Extract the [x, y] coordinate from the center of the cell holding the provided text.  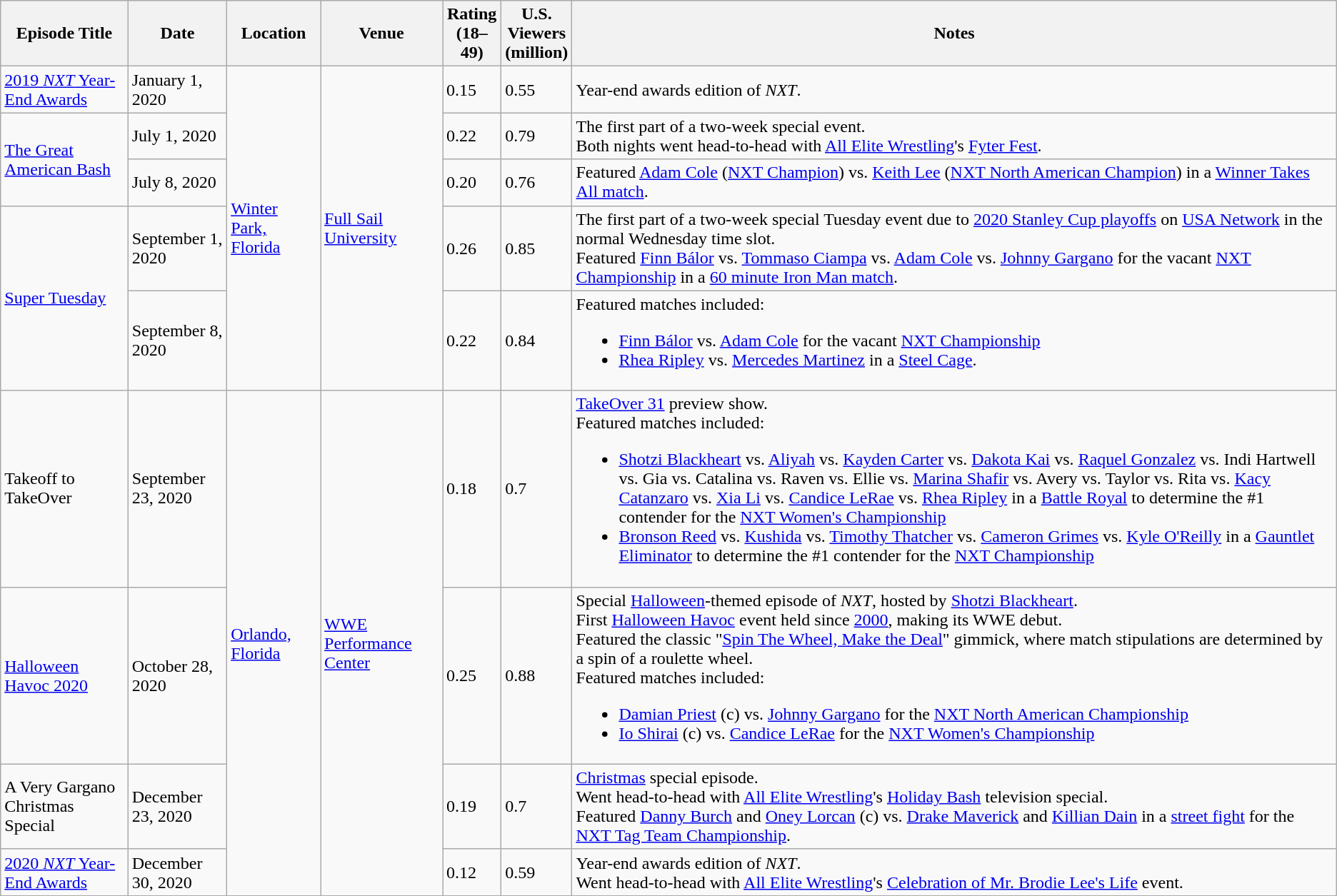
Featured Adam Cole (NXT Champion) vs. Keith Lee (NXT North American Champion) in a Winner Takes All match. [954, 183]
Full Sail University [381, 228]
0.84 [537, 341]
0.19 [472, 807]
0.88 [537, 675]
0.26 [472, 248]
Notes [954, 34]
October 28, 2020 [177, 675]
Featured matches included:Finn Bálor vs. Adam Cole for the vacant NXT ChampionshipRhea Ripley vs. Mercedes Martinez in a Steel Cage. [954, 341]
Takeoff to TakeOver [64, 488]
Super Tuesday [64, 298]
Halloween Havoc 2020 [64, 675]
September 8, 2020 [177, 341]
Winter Park, Florida [274, 228]
U.S.Viewers(million) [537, 34]
December 23, 2020 [177, 807]
Location [274, 34]
July 8, 2020 [177, 183]
0.20 [472, 183]
The Great American Bash [64, 159]
September 23, 2020 [177, 488]
2019 NXT Year-End Awards [64, 90]
WWE Performance Center [381, 643]
2020 NXT Year-End Awards [64, 872]
Episode Title [64, 34]
Year-end awards edition of NXT. [954, 90]
0.76 [537, 183]
Year-end awards edition of NXT.Went head-to-head with All Elite Wrestling's Celebration of Mr. Brodie Lee's Life event. [954, 872]
0.12 [472, 872]
0.55 [537, 90]
September 1, 2020 [177, 248]
0.18 [472, 488]
0.59 [537, 872]
The first part of a two-week special event.Both nights went head-to-head with All Elite Wrestling's Fyter Fest. [954, 136]
January 1, 2020 [177, 90]
Date [177, 34]
A Very Gargano Christmas Special [64, 807]
Venue [381, 34]
0.85 [537, 248]
December 30, 2020 [177, 872]
0.15 [472, 90]
Orlando, Florida [274, 643]
Rating(18–49) [472, 34]
0.25 [472, 675]
July 1, 2020 [177, 136]
0.79 [537, 136]
